Locate the cell with the specified text and output its (X, Y) center coordinate. 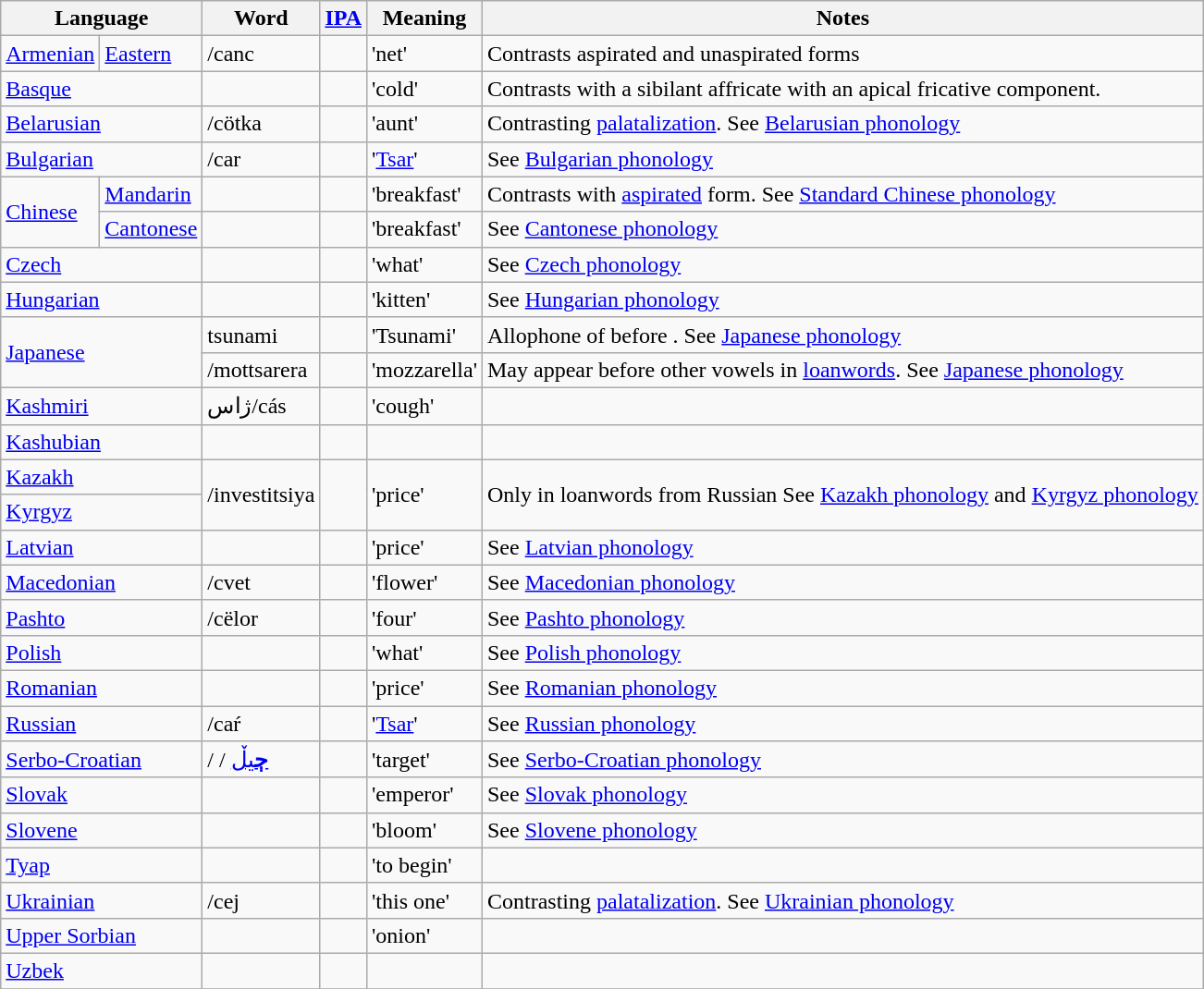
'emperor' (425, 795)
See Cantonese phonology (842, 229)
'this one' (425, 900)
Kashmiri (102, 406)
'net' (425, 54)
Mandarin (152, 194)
Eastern (152, 54)
'mozzarella' (425, 370)
/cëlor (261, 617)
Cantonese (152, 229)
'Tsunami' (425, 335)
Russian (102, 724)
/car (261, 159)
Contrasts with aspirated form. See Standard Chinese phonology (842, 194)
'cold' (425, 89)
See Latvian phonology (842, 547)
Only in loanwords from Russian See Kazakh phonology and Kyrgyz phonology (842, 494)
/caŕ (261, 724)
See Hungarian phonology (842, 299)
IPA (344, 18)
'flower' (425, 582)
Kashubian (102, 442)
Contrasting palatalization. See Belarusian phonology (842, 124)
tsunami (261, 335)
Armenian (50, 54)
Belarusian (102, 124)
Notes (842, 18)
See Romanian phonology (842, 688)
See Czech phonology (842, 264)
Word (261, 18)
Japanese (102, 352)
ژاس/cás (261, 406)
Basque (102, 89)
Bulgarian (102, 159)
/ / ڄیڵ (261, 760)
Slovene (102, 830)
Allophone of before . See Japanese phonology (842, 335)
Upper Sorbian (102, 935)
'to begin' (425, 865)
May appear before other vowels in loanwords. See Japanese phonology (842, 370)
See Macedonian phonology (842, 582)
Czech (102, 264)
See Polish phonology (842, 653)
See Bulgarian phonology (842, 159)
Uzbek (102, 971)
See Russian phonology (842, 724)
Contrasting palatalization. See Ukrainian phonology (842, 900)
'bloom' (425, 830)
'target' (425, 760)
Pashto (102, 617)
/investitsiya (261, 494)
Latvian (102, 547)
See Slovak phonology (842, 795)
Kyrgyz (102, 512)
/cvet (261, 582)
/cej (261, 900)
/mottsarera (261, 370)
/cötka (261, 124)
Polish (102, 653)
/canc (261, 54)
See Slovene phonology (842, 830)
'kitten' (425, 299)
Language (102, 18)
Kazakh (102, 477)
See Pashto phonology (842, 617)
Tyap (102, 865)
'onion' (425, 935)
Ukrainian (102, 900)
Romanian (102, 688)
Hungarian (102, 299)
Contrasts with a sibilant affricate with an apical fricative component. (842, 89)
'aunt' (425, 124)
Meaning (425, 18)
Macedonian (102, 582)
Slovak (102, 795)
Chinese (50, 212)
Serbo-Croatian (102, 760)
'cough' (425, 406)
See Serbo-Croatian phonology (842, 760)
Contrasts aspirated and unaspirated forms (842, 54)
'four' (425, 617)
